Scan for the cell matching the given text and deliver its (X, Y) coordinate at center. 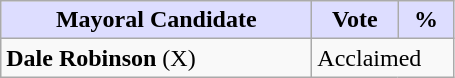
% (426, 20)
Vote (355, 20)
Mayoral Candidate (156, 20)
Dale Robinson (X) (156, 58)
Acclaimed (383, 58)
